Identify which cell holds the provided text, then report its (X, Y) central coordinate. 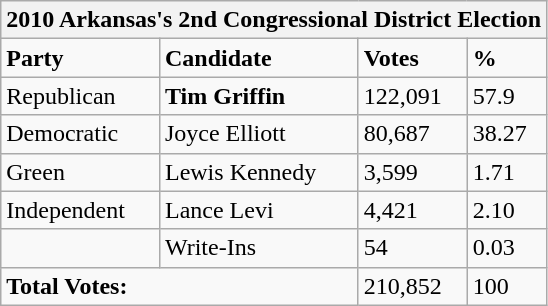
122,091 (412, 96)
38.27 (507, 134)
57.9 (507, 96)
Write-Ins (258, 248)
2.10 (507, 210)
Lance Levi (258, 210)
1.71 (507, 172)
% (507, 58)
Votes (412, 58)
4,421 (412, 210)
2010 Arkansas's 2nd Congressional District Election (274, 20)
Candidate (258, 58)
3,599 (412, 172)
Total Votes: (180, 286)
Joyce Elliott (258, 134)
80,687 (412, 134)
100 (507, 286)
Independent (80, 210)
0.03 (507, 248)
Democratic (80, 134)
Tim Griffin (258, 96)
Green (80, 172)
210,852 (412, 286)
Republican (80, 96)
Lewis Kennedy (258, 172)
Party (80, 58)
54 (412, 248)
